For the text-containing cell, return its midpoint in (x, y) coordinate format. 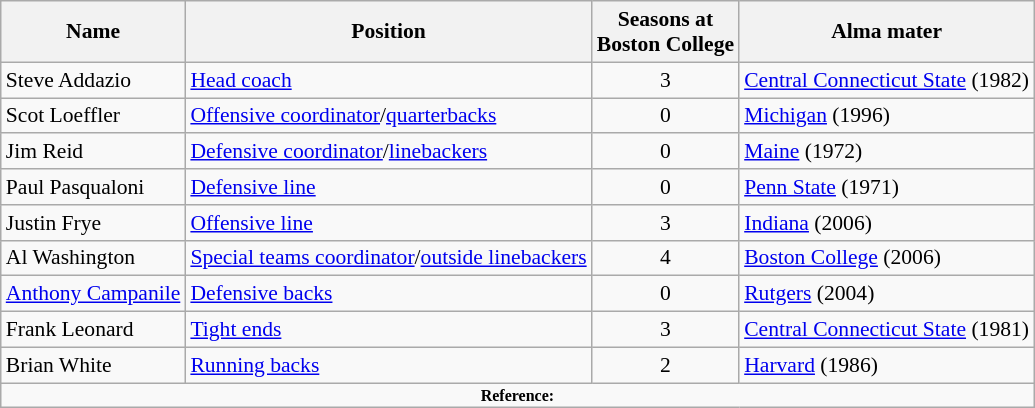
Jim Reid (94, 152)
Brian White (94, 365)
Offensive coordinator/quarterbacks (388, 116)
Al Washington (94, 258)
Central Connecticut State (1982) (886, 80)
Reference: (518, 395)
Michigan (1996) (886, 116)
Running backs (388, 365)
Boston College (2006) (886, 258)
Justin Frye (94, 223)
4 (666, 258)
Anthony Campanile (94, 294)
2 (666, 365)
Indiana (2006) (886, 223)
Defensive backs (388, 294)
Harvard (1986) (886, 365)
Central Connecticut State (1981) (886, 330)
Tight ends (388, 330)
Alma mater (886, 32)
Offensive line (388, 223)
Scot Loeffler (94, 116)
Maine (1972) (886, 152)
Position (388, 32)
Penn State (1971) (886, 187)
Special teams coordinator/outside linebackers (388, 258)
Rutgers (2004) (886, 294)
Head coach (388, 80)
Defensive line (388, 187)
Name (94, 32)
Steve Addazio (94, 80)
Paul Pasqualoni (94, 187)
Frank Leonard (94, 330)
Seasons atBoston College (666, 32)
Defensive coordinator/linebackers (388, 152)
